From the cell containing the given text, extract its center point as (X, Y) coordinate. 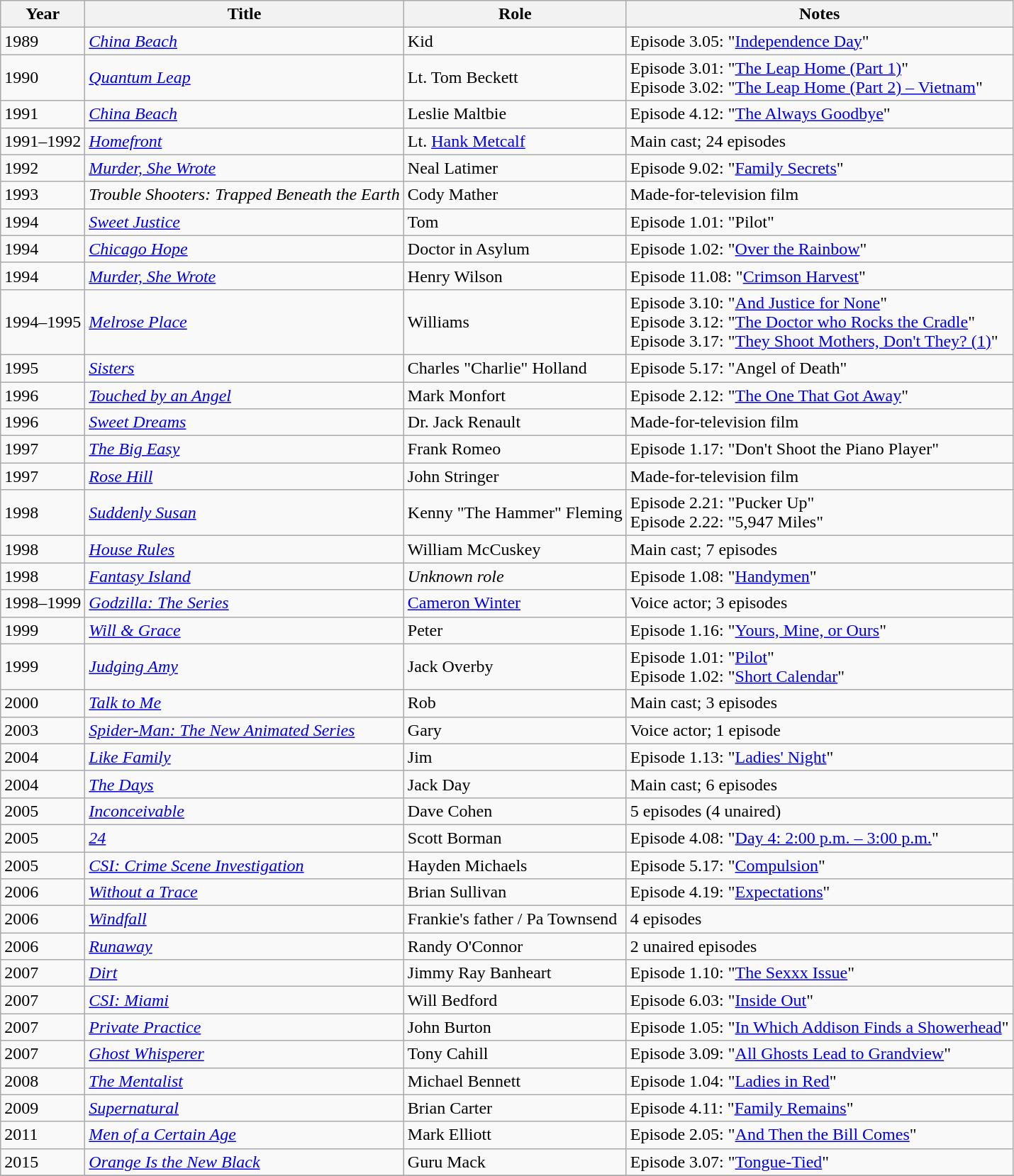
Melrose Place (244, 322)
1998–1999 (43, 603)
CSI: Miami (244, 1000)
Main cast; 3 episodes (820, 703)
Scott Borman (515, 838)
Mark Monfort (515, 395)
Talk to Me (244, 703)
Episode 3.07: "Tongue-Tied" (820, 1162)
Cody Mather (515, 195)
Episode 1.01: "Pilot" (820, 222)
Episode 4.08: "Day 4: 2:00 p.m. – 3:00 p.m." (820, 838)
Year (43, 14)
Runaway (244, 946)
2009 (43, 1108)
Episode 5.17: "Angel of Death" (820, 368)
Inconceivable (244, 811)
Tony Cahill (515, 1054)
1989 (43, 41)
Williams (515, 322)
1990 (43, 78)
The Big Easy (244, 449)
Episode 5.17: "Compulsion" (820, 866)
Episode 1.10: "The Sexxx Issue" (820, 973)
Brian Carter (515, 1108)
Like Family (244, 757)
The Days (244, 784)
Main cast; 24 episodes (820, 141)
Neal Latimer (515, 168)
Sisters (244, 368)
Frankie's father / Pa Townsend (515, 919)
5 episodes (4 unaired) (820, 811)
Episode 2.21: "Pucker Up" Episode 2.22: "5,947 Miles" (820, 513)
Dave Cohen (515, 811)
Episode 2.05: "And Then the Bill Comes" (820, 1135)
Episode 1.04: "Ladies in Red" (820, 1081)
1994–1995 (43, 322)
Orange Is the New Black (244, 1162)
Suddenly Susan (244, 513)
Supernatural (244, 1108)
Title (244, 14)
Jimmy Ray Banheart (515, 973)
Windfall (244, 919)
2 unaired episodes (820, 946)
Quantum Leap (244, 78)
Lt. Tom Beckett (515, 78)
Voice actor; 3 episodes (820, 603)
1993 (43, 195)
Will Bedford (515, 1000)
Episode 6.03: "Inside Out" (820, 1000)
Godzilla: The Series (244, 603)
Mark Elliott (515, 1135)
Role (515, 14)
Episode 1.02: "Over the Rainbow" (820, 249)
Tom (515, 222)
Without a Trace (244, 892)
Jack Overby (515, 666)
Episode 1.08: "Handymen" (820, 576)
The Mentalist (244, 1081)
Episode 3.09: "All Ghosts Lead to Grandview" (820, 1054)
2015 (43, 1162)
Main cast; 7 episodes (820, 549)
Spider-Man: The New Animated Series (244, 730)
Dr. Jack Renault (515, 422)
Episode 11.08: "Crimson Harvest" (820, 276)
Men of a Certain Age (244, 1135)
2000 (43, 703)
Hayden Michaels (515, 866)
Episode 4.12: "The Always Goodbye" (820, 114)
Homefront (244, 141)
Rose Hill (244, 476)
Kenny "The Hammer" Fleming (515, 513)
Kid (515, 41)
1991–1992 (43, 141)
John Stringer (515, 476)
Unknown role (515, 576)
Private Practice (244, 1027)
Randy O'Connor (515, 946)
Jack Day (515, 784)
1995 (43, 368)
William McCuskey (515, 549)
Fantasy Island (244, 576)
Main cast; 6 episodes (820, 784)
House Rules (244, 549)
Cameron Winter (515, 603)
Guru Mack (515, 1162)
Rob (515, 703)
Episode 1.13: "Ladies' Night" (820, 757)
Touched by an Angel (244, 395)
Episode 1.05: "In Which Addison Finds a Showerhead" (820, 1027)
2003 (43, 730)
Sweet Dreams (244, 422)
4 episodes (820, 919)
Episode 1.16: "Yours, Mine, or Ours" (820, 630)
Episode 3.01: "The Leap Home (Part 1)" Episode 3.02: "The Leap Home (Part 2) – Vietnam" (820, 78)
Voice actor; 1 episode (820, 730)
Henry Wilson (515, 276)
Brian Sullivan (515, 892)
Episode 1.01: "Pilot" Episode 1.02: "Short Calendar" (820, 666)
Trouble Shooters: Trapped Beneath the Earth (244, 195)
Peter (515, 630)
Gary (515, 730)
CSI: Crime Scene Investigation (244, 866)
Charles "Charlie" Holland (515, 368)
Episode 2.12: "The One That Got Away" (820, 395)
Episode 4.11: "Family Remains" (820, 1108)
Notes (820, 14)
Sweet Justice (244, 222)
Jim (515, 757)
Episode 3.05: "Independence Day" (820, 41)
2008 (43, 1081)
24 (244, 838)
Doctor in Asylum (515, 249)
Frank Romeo (515, 449)
1991 (43, 114)
Leslie Maltbie (515, 114)
Ghost Whisperer (244, 1054)
2011 (43, 1135)
Will & Grace (244, 630)
Episode 9.02: "Family Secrets" (820, 168)
Episode 1.17: "Don't Shoot the Piano Player" (820, 449)
1992 (43, 168)
Chicago Hope (244, 249)
Episode 4.19: "Expectations" (820, 892)
John Burton (515, 1027)
Dirt (244, 973)
Judging Amy (244, 666)
Michael Bennett (515, 1081)
Lt. Hank Metcalf (515, 141)
Episode 3.10: "And Justice for None" Episode 3.12: "The Doctor who Rocks the Cradle" Episode 3.17: "They Shoot Mothers, Don't They? (1)" (820, 322)
